Extract the (X, Y) coordinate from the center of the cell holding the provided text.  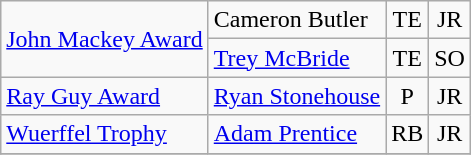
P (408, 96)
Cameron Butler (296, 20)
RB (408, 134)
SO (450, 58)
Trey McBride (296, 58)
Wuerffel Trophy (104, 134)
Adam Prentice (296, 134)
Ryan Stonehouse (296, 96)
John Mackey Award (104, 39)
Ray Guy Award (104, 96)
